Search for the cell housing the specified text and yield its [x, y] center coordinate. 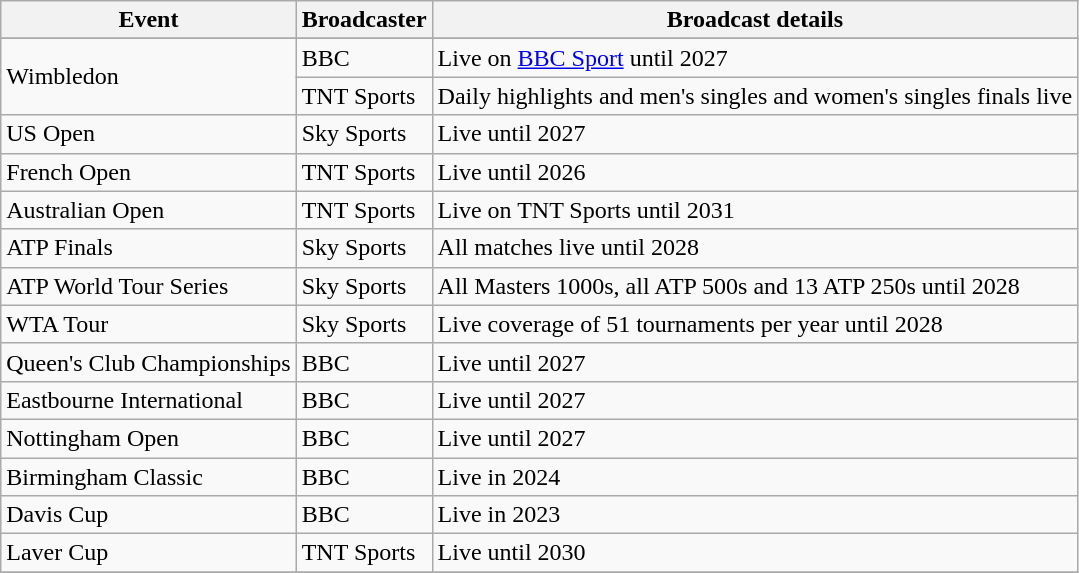
Live in 2024 [755, 477]
Laver Cup [148, 553]
ATP World Tour Series [148, 286]
Queen's Club Championships [148, 362]
Wimbledon [148, 77]
Live in 2023 [755, 515]
All Masters 1000s, all ATP 500s and 13 ATP 250s until 2028 [755, 286]
Daily highlights and men's singles and women's singles finals live [755, 96]
ATP Finals [148, 248]
Australian Open [148, 210]
Birmingham Classic [148, 477]
Eastbourne International [148, 400]
Live until 2030 [755, 553]
French Open [148, 172]
Davis Cup [148, 515]
WTA Tour [148, 324]
US Open [148, 134]
Broadcast details [755, 20]
Live on BBC Sport until 2027 [755, 58]
Nottingham Open [148, 438]
Live coverage of 51 tournaments per year until 2028 [755, 324]
All matches live until 2028 [755, 248]
Live on TNT Sports until 2031 [755, 210]
Broadcaster [364, 20]
Live until 2026 [755, 172]
Event [148, 20]
